Locate the cell with the specified text and output its [X, Y] center coordinate. 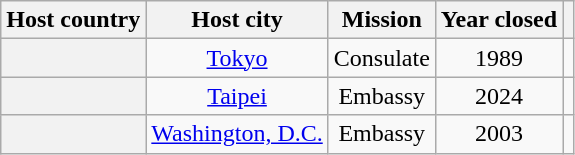
Host city [237, 20]
Tokyo [237, 58]
Taipei [237, 96]
Mission [382, 20]
Consulate [382, 58]
Washington, D.C. [237, 134]
Year closed [498, 20]
2024 [498, 96]
Host country [74, 20]
2003 [498, 134]
1989 [498, 58]
